Output the [x, y] coordinate of the center of the cell containing the given text.  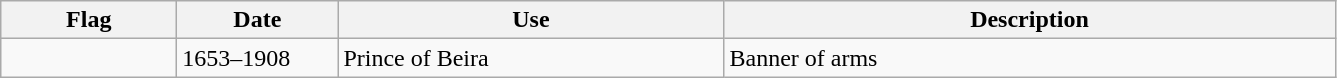
Use [531, 20]
Date [258, 20]
1653–1908 [258, 58]
Description [1030, 20]
Banner of arms [1030, 58]
Flag [89, 20]
Prince of Beira [531, 58]
